Capture the cell that displays the provided text and extract its [X, Y] central coordinate. 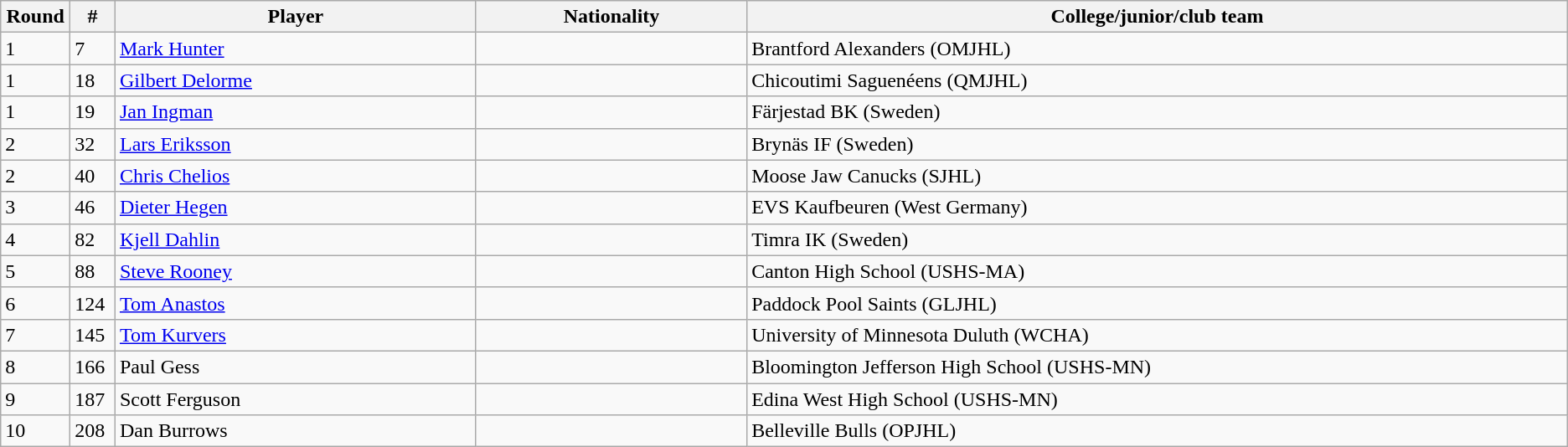
46 [93, 208]
Dieter Hegen [295, 208]
Scott Ferguson [295, 399]
Chris Chelios [295, 176]
Paul Gess [295, 367]
College/junior/club team [1158, 17]
10 [35, 431]
Dan Burrows [295, 431]
Lars Eriksson [295, 144]
Brantford Alexanders (OMJHL) [1158, 49]
University of Minnesota Duluth (WCHA) [1158, 335]
Bloomington Jefferson High School (USHS-MN) [1158, 367]
Gilbert Delorme [295, 80]
187 [93, 399]
Jan Ingman [295, 112]
9 [35, 399]
Nationality [611, 17]
6 [35, 303]
3 [35, 208]
EVS Kaufbeuren (West Germany) [1158, 208]
Timra IK (Sweden) [1158, 239]
82 [93, 239]
19 [93, 112]
Round [35, 17]
Brynäs IF (Sweden) [1158, 144]
# [93, 17]
Tom Kurvers [295, 335]
5 [35, 271]
Player [295, 17]
166 [93, 367]
Steve Rooney [295, 271]
Canton High School (USHS-MA) [1158, 271]
Kjell Dahlin [295, 239]
18 [93, 80]
208 [93, 431]
Paddock Pool Saints (GLJHL) [1158, 303]
32 [93, 144]
Belleville Bulls (OPJHL) [1158, 431]
88 [93, 271]
Mark Hunter [295, 49]
Edina West High School (USHS-MN) [1158, 399]
Tom Anastos [295, 303]
40 [93, 176]
Chicoutimi Saguenéens (QMJHL) [1158, 80]
8 [35, 367]
4 [35, 239]
Moose Jaw Canucks (SJHL) [1158, 176]
124 [93, 303]
145 [93, 335]
Färjestad BK (Sweden) [1158, 112]
